Locate the cell with the specified text and output its [x, y] center coordinate. 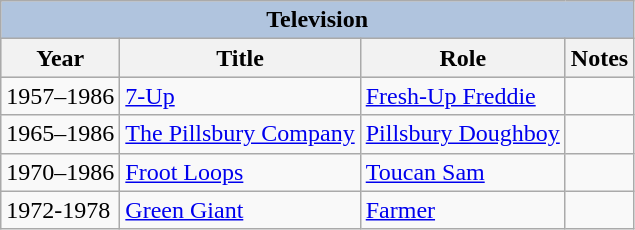
The Pillsbury Company [240, 134]
1972-1978 [60, 210]
1957–1986 [60, 96]
1965–1986 [60, 134]
Television [318, 20]
Green Giant [240, 210]
Farmer [462, 210]
Fresh-Up Freddie [462, 96]
1970–1986 [60, 172]
Toucan Sam [462, 172]
Role [462, 58]
Pillsbury Doughboy [462, 134]
Froot Loops [240, 172]
Notes [599, 58]
7-Up [240, 96]
Year [60, 58]
Title [240, 58]
